Capture the cell that displays the provided text and extract its (X, Y) central coordinate. 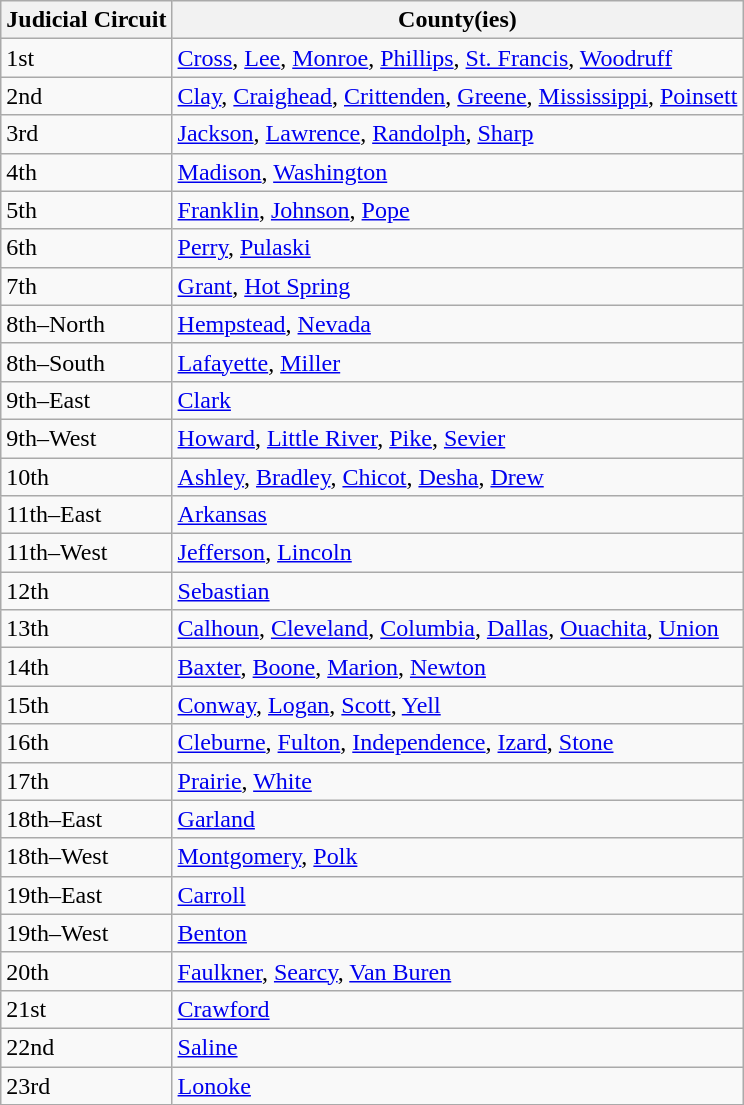
6th (86, 248)
1st (86, 58)
Sebastian (458, 591)
16th (86, 743)
18th–East (86, 819)
18th–West (86, 857)
Prairie, White (458, 781)
Baxter, Boone, Marion, Newton (458, 667)
Lafayette, Miller (458, 362)
9th–East (86, 400)
11th–West (86, 553)
12th (86, 591)
Jackson, Lawrence, Randolph, Sharp (458, 134)
8th–North (86, 324)
Crawford (458, 1009)
County(ies) (458, 20)
17th (86, 781)
Lonoke (458, 1085)
14th (86, 667)
Carroll (458, 895)
Conway, Logan, Scott, Yell (458, 705)
23rd (86, 1085)
Howard, Little River, Pike, Sevier (458, 438)
Montgomery, Polk (458, 857)
Arkansas (458, 515)
5th (86, 210)
Clay, Craighead, Crittenden, Greene, Mississippi, Poinsett (458, 96)
Hempstead, Nevada (458, 324)
Perry, Pulaski (458, 248)
Faulkner, Searcy, Van Buren (458, 971)
10th (86, 477)
11th–East (86, 515)
Madison, Washington (458, 172)
19th–West (86, 933)
Garland (458, 819)
15th (86, 705)
20th (86, 971)
Cleburne, Fulton, Independence, Izard, Stone (458, 743)
8th–South (86, 362)
Grant, Hot Spring (458, 286)
Ashley, Bradley, Chicot, Desha, Drew (458, 477)
Clark (458, 400)
9th–West (86, 438)
22nd (86, 1047)
Calhoun, Cleveland, Columbia, Dallas, Ouachita, Union (458, 629)
Jefferson, Lincoln (458, 553)
3rd (86, 134)
Cross, Lee, Monroe, Phillips, St. Francis, Woodruff (458, 58)
7th (86, 286)
Benton (458, 933)
4th (86, 172)
2nd (86, 96)
Saline (458, 1047)
Franklin, Johnson, Pope (458, 210)
Judicial Circuit (86, 20)
19th–East (86, 895)
21st (86, 1009)
13th (86, 629)
